Detect which cell encompasses the target text, then output its (x, y) center coordinate. 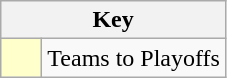
Key (114, 20)
Teams to Playoffs (134, 58)
